Return the [X, Y] coordinate for the center point of the cell that contains the specified text.  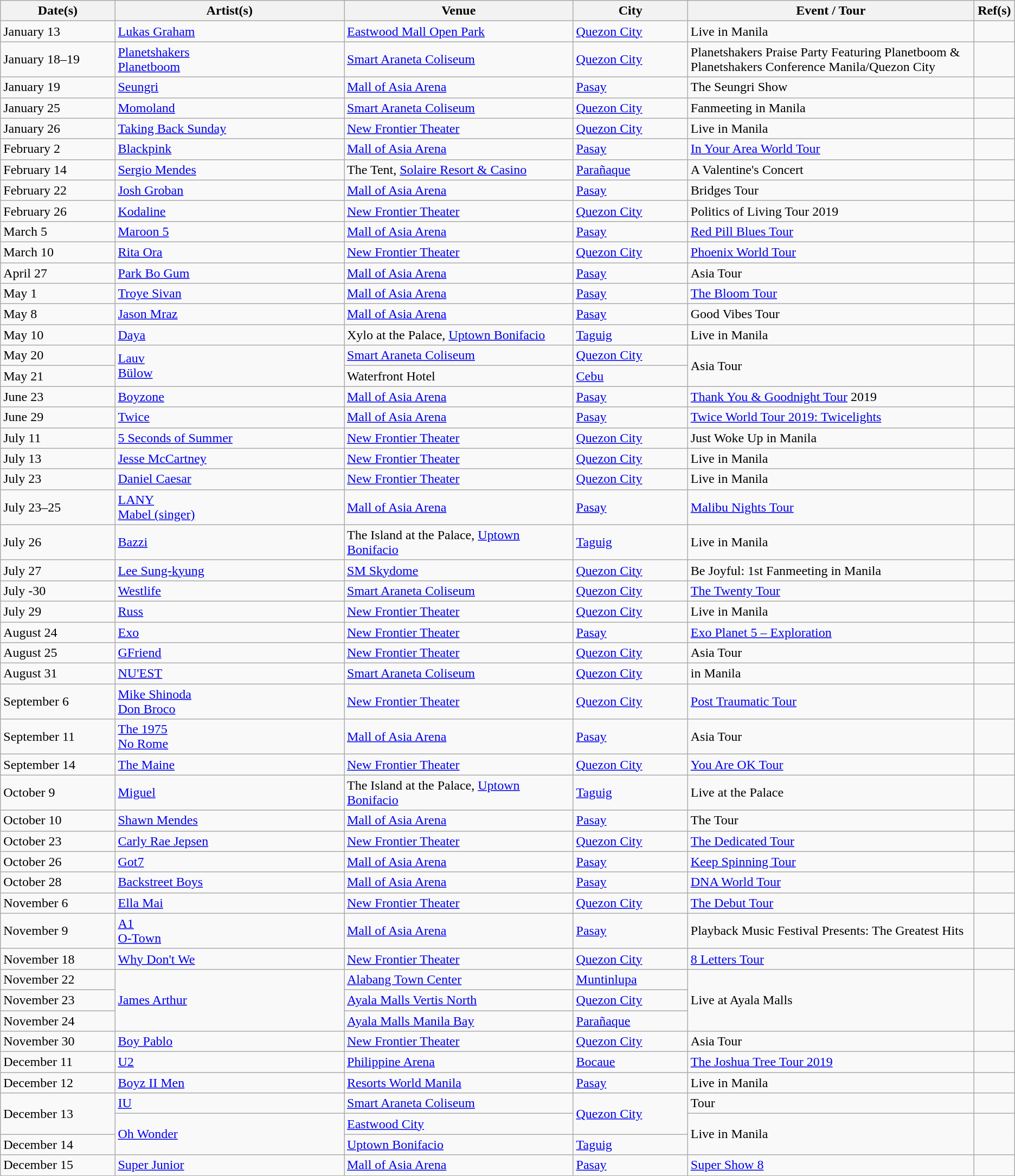
September 14 [57, 765]
February 14 [57, 170]
The Seungri Show [831, 87]
8 Letters Tour [831, 959]
Sergio Mendes [230, 170]
May 21 [57, 376]
Boyz II Men [230, 1083]
Why Don't We [230, 959]
September 11 [57, 737]
NU'EST [230, 674]
LANYMabel (singer) [230, 507]
The 1975No Rome [230, 737]
October 28 [57, 882]
Xylo at the Palace, Uptown Bonifacio [459, 335]
DNA World Tour [831, 882]
Malibu Nights Tour [831, 507]
Date(s) [57, 11]
November 6 [57, 903]
Event / Tour [831, 11]
April 27 [57, 273]
October 23 [57, 841]
A1O-Town [230, 931]
November 18 [57, 959]
November 22 [57, 979]
Ref(s) [994, 11]
January 25 [57, 108]
GFriend [230, 653]
January 13 [57, 31]
July -30 [57, 591]
Ella Mai [230, 903]
July 23–25 [57, 507]
Josh Groban [230, 190]
January 18–19 [57, 60]
October 9 [57, 792]
Westlife [230, 591]
August 24 [57, 632]
Twice [230, 417]
August 25 [57, 653]
Blackpink [230, 149]
January 19 [57, 87]
Super Show 8 [831, 1165]
Politics of Living Tour 2019 [831, 211]
July 23 [57, 479]
The Twenty Tour [831, 591]
The Maine [230, 765]
December 11 [57, 1062]
Live at the Palace [831, 792]
The Bloom Tour [831, 294]
December 13 [57, 1114]
The Dedicated Tour [831, 841]
5 Seconds of Summer [230, 438]
Carly Rae Jepsen [230, 841]
November 30 [57, 1042]
October 26 [57, 862]
Artist(s) [230, 11]
February 2 [57, 149]
The Joshua Tree Tour 2019 [831, 1062]
August 31 [57, 674]
March 5 [57, 231]
Just Woke Up in Manila [831, 438]
Exo Planet 5 – Exploration [831, 632]
March 10 [57, 252]
Uptown Bonifacio [459, 1145]
Daya [230, 335]
Shawn Mendes [230, 820]
July 27 [57, 570]
December 14 [57, 1145]
Miguel [230, 792]
Good Vibes Tour [831, 314]
SM Skydome [459, 570]
Fanmeeting in Manila [831, 108]
Planetshakers Praise Party Featuring Planetboom & Planetshakers Conference Manila/Quezon City [831, 60]
May 8 [57, 314]
In Your Area World Tour [831, 149]
Troye Sivan [230, 294]
A Valentine's Concert [831, 170]
May 10 [57, 335]
Ayala Malls Manila Bay [459, 1020]
Kodaline [230, 211]
Red Pill Blues Tour [831, 231]
Eastwood City [459, 1124]
June 23 [57, 397]
Taking Back Sunday [230, 128]
LauvBülow [230, 366]
Got7 [230, 862]
January 26 [57, 128]
Resorts World Manila [459, 1083]
Daniel Caesar [230, 479]
in Manila [831, 674]
Bridges Tour [831, 190]
City [630, 11]
Super Junior [230, 1165]
November 24 [57, 1020]
Seungri [230, 87]
Alabang Town Center [459, 979]
November 9 [57, 931]
Thank You & Goodnight Tour 2019 [831, 397]
Backstreet Boys [230, 882]
February 22 [57, 190]
September 6 [57, 701]
Rita Ora [230, 252]
Live at Ayala Malls [831, 1000]
James Arthur [230, 1000]
Park Bo Gum [230, 273]
Be Joyful: 1st Fanmeeting in Manila [831, 570]
December 12 [57, 1083]
Russ [230, 611]
December 15 [57, 1165]
Exo [230, 632]
Lee Sung-kyung [230, 570]
Cebu [630, 376]
June 29 [57, 417]
Tour [831, 1103]
Maroon 5 [230, 231]
Waterfront Hotel [459, 376]
Eastwood Mall Open Park [459, 31]
Post Traumatic Tour [831, 701]
Jason Mraz [230, 314]
Playback Music Festival Presents: The Greatest Hits [831, 931]
Ayala Malls Vertis North [459, 1000]
Lukas Graham [230, 31]
July 29 [57, 611]
May 1 [57, 294]
Phoenix World Tour [831, 252]
Mike ShinodaDon Broco [230, 701]
PlanetshakersPlanetboom [230, 60]
Bocaue [630, 1062]
July 13 [57, 458]
IU [230, 1103]
July 26 [57, 542]
U2 [230, 1062]
May 20 [57, 356]
Boyzone [230, 397]
Momoland [230, 108]
Oh Wonder [230, 1134]
The Debut Tour [831, 903]
You Are OK Tour [831, 765]
Venue [459, 11]
Keep Spinning Tour [831, 862]
July 11 [57, 438]
October 10 [57, 820]
The Tour [831, 820]
November 23 [57, 1000]
Muntinlupa [630, 979]
Twice World Tour 2019: Twicelights [831, 417]
The Tent, Solaire Resort & Casino [459, 170]
Philippine Arena [459, 1062]
Jesse McCartney [230, 458]
February 26 [57, 211]
Bazzi [230, 542]
Boy Pablo [230, 1042]
